Determine the (x, y) coordinate at the center of the cell enclosing the given text.  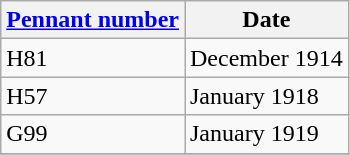
G99 (93, 134)
January 1918 (266, 96)
Pennant number (93, 20)
H81 (93, 58)
December 1914 (266, 58)
Date (266, 20)
H57 (93, 96)
January 1919 (266, 134)
